Capture the cell that displays the provided text and extract its [x, y] central coordinate. 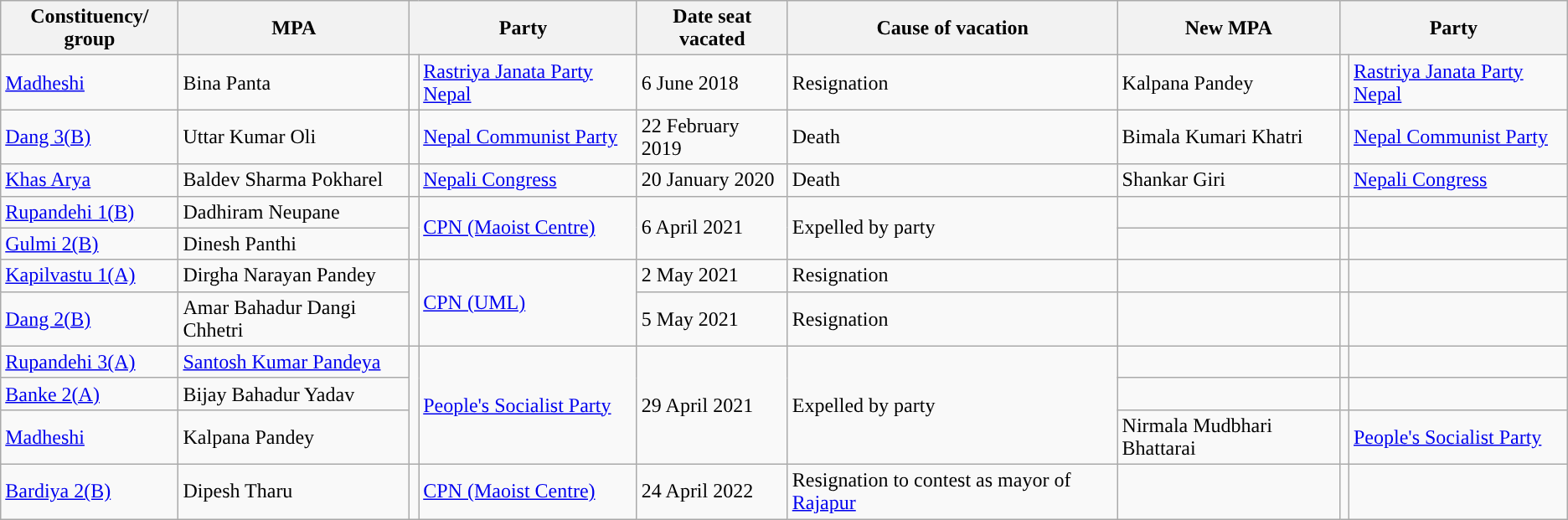
Bina Panta [294, 82]
Banke 2(A) [90, 394]
20 January 2020 [712, 180]
Cause of vacation [952, 28]
New MPA [1228, 28]
Rupandehi 3(A) [90, 362]
Date seat vacated [712, 28]
Khas Arya [90, 180]
6 April 2021 [712, 228]
24 April 2022 [712, 491]
Dadhiram Neupane [294, 212]
Dang 3(B) [90, 137]
Bijay Bahadur Yadav [294, 394]
Amar Bahadur Dangi Chhetri [294, 318]
2 May 2021 [712, 275]
MPA [294, 28]
Dirgha Narayan Pandey [294, 275]
Baldev Sharma Pokharel [294, 180]
Shankar Giri [1228, 180]
Bimala Kumari Khatri [1228, 137]
Gulmi 2(B) [90, 244]
Nirmala Mudbhari Bhattarai [1228, 437]
CPN (UML) [528, 303]
Resignation to contest as mayor of Rajapur [952, 491]
22 February 2019 [712, 137]
Rupandehi 1(B) [90, 212]
Kapilvastu 1(A) [90, 275]
Dinesh Panthi [294, 244]
6 June 2018 [712, 82]
Bardiya 2(B) [90, 491]
Dipesh Tharu [294, 491]
Dang 2(B) [90, 318]
Constituency/ group [90, 28]
29 April 2021 [712, 405]
Santosh Kumar Pandeya [294, 362]
5 May 2021 [712, 318]
Uttar Kumar Oli [294, 137]
